Capture the cell that displays the provided text and extract its (x, y) central coordinate. 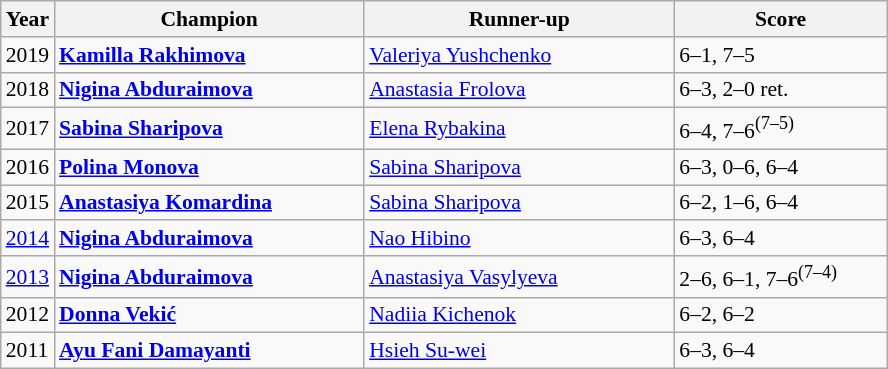
2018 (28, 90)
2017 (28, 128)
Anastasiya Komardina (209, 203)
2019 (28, 55)
2011 (28, 351)
6–3, 0–6, 6–4 (780, 167)
2012 (28, 316)
Anastasia Frolova (519, 90)
2015 (28, 203)
Year (28, 19)
6–2, 6–2 (780, 316)
6–1, 7–5 (780, 55)
Nao Hibino (519, 239)
Runner-up (519, 19)
2014 (28, 239)
6–2, 1–6, 6–4 (780, 203)
6–3, 2–0 ret. (780, 90)
2016 (28, 167)
Score (780, 19)
Kamilla Rakhimova (209, 55)
Nadiia Kichenok (519, 316)
Ayu Fani Damayanti (209, 351)
Donna Vekić (209, 316)
2013 (28, 276)
Elena Rybakina (519, 128)
Valeriya Yushchenko (519, 55)
2–6, 6–1, 7–6(7–4) (780, 276)
Hsieh Su-wei (519, 351)
Polina Monova (209, 167)
Champion (209, 19)
6–4, 7–6(7–5) (780, 128)
Anastasiya Vasylyeva (519, 276)
